From the cell containing the given text, extract its center point as [x, y] coordinate. 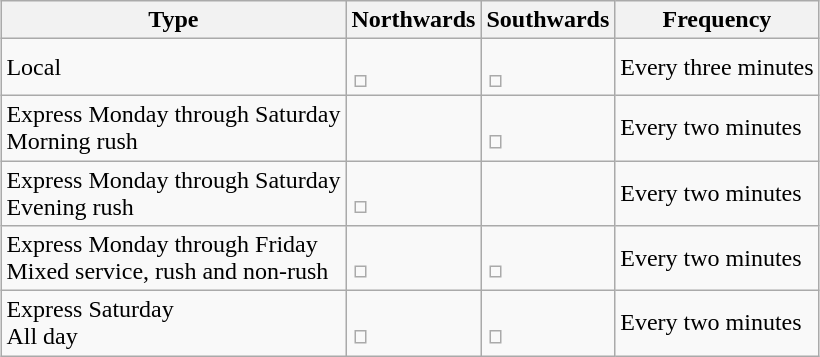
Every three minutes [717, 68]
Northwards [414, 20]
Type [174, 20]
Local [174, 68]
Express Monday through SaturdayEvening rush [174, 192]
Express Monday through SaturdayMorning rush [174, 128]
Express SaturdayAll day [174, 324]
Southwards [548, 20]
Express Monday through FridayMixed service, rush and non-rush [174, 258]
Frequency [717, 20]
